Return the (X, Y) coordinate for the center point of the cell that contains the specified text.  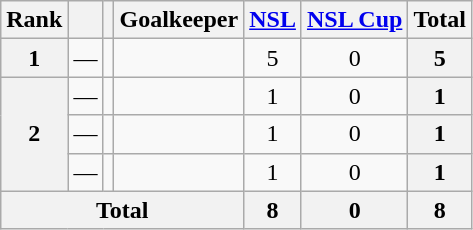
NSL (273, 20)
Goalkeeper (179, 20)
NSL Cup (354, 20)
Rank (34, 20)
2 (34, 134)
